Find where the given text appears and provide that cell's center as (x, y) coordinate. 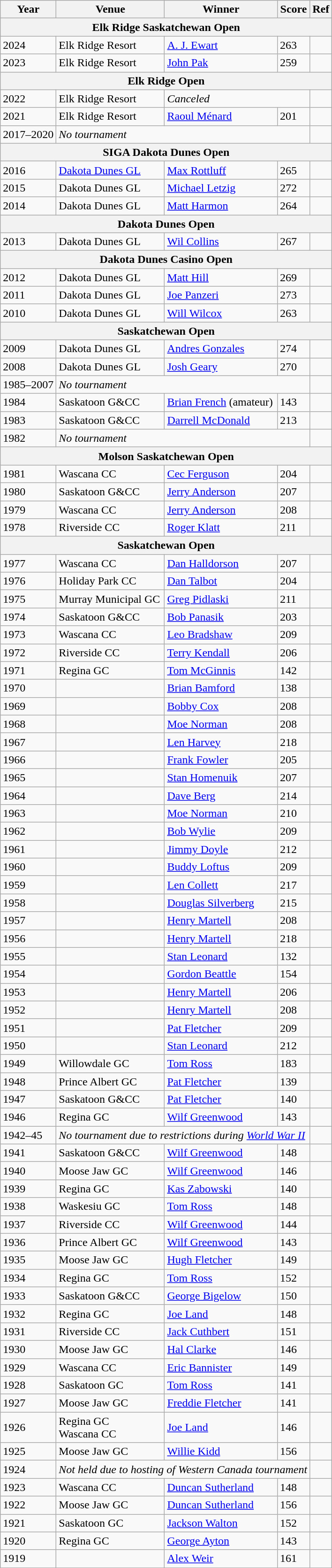
265 (294, 170)
Darrell McDonald (221, 420)
1922 (28, 1505)
2010 (28, 313)
1971 (28, 670)
1958 (28, 903)
2009 (28, 349)
264 (294, 206)
150 (294, 1296)
Brian Bamford (221, 688)
Murray Municipal GC (111, 599)
1959 (28, 885)
1984 (28, 402)
Len Collett (221, 885)
1968 (28, 724)
205 (294, 760)
1975 (28, 599)
Andres Gonzales (221, 349)
1974 (28, 617)
Dave Berg (221, 796)
273 (294, 295)
269 (294, 277)
Alex Weir (221, 1559)
2017–2020 (28, 134)
Jimmy Doyle (221, 849)
1953 (28, 992)
Regina GCWascana CC (111, 1427)
Will Wilcox (221, 313)
Dan Talbot (221, 581)
183 (294, 1063)
1931 (28, 1331)
Greg Pidlaski (221, 599)
1976 (28, 581)
2011 (28, 295)
1920 (28, 1541)
1942–45 (28, 1135)
2016 (28, 170)
Tom McGinnis (221, 670)
Cec Ferguson (221, 474)
No tournament due to restrictions during World War II (183, 1135)
1966 (28, 760)
2015 (28, 188)
George Bigelow (221, 1296)
Ref (321, 9)
272 (294, 188)
1919 (28, 1559)
Josh Geary (221, 367)
1962 (28, 831)
154 (294, 974)
Elk Ridge Open (166, 81)
1923 (28, 1487)
Molson Saskatchewan Open (166, 456)
Hal Clarke (221, 1349)
Terry Kendall (221, 653)
1963 (28, 814)
142 (294, 670)
1938 (28, 1207)
1961 (28, 849)
1934 (28, 1278)
138 (294, 688)
2024 (28, 45)
Len Harvey (221, 742)
Winner (221, 9)
Waskesiu GC (111, 1207)
1941 (28, 1153)
161 (294, 1559)
217 (294, 885)
1930 (28, 1349)
Matt Harmon (221, 206)
Dan Halldorson (221, 563)
1928 (28, 1385)
1957 (28, 921)
Holiday Park CC (111, 581)
Score (294, 9)
259 (294, 63)
Leo Bradshaw (221, 635)
Stan Homenuik (221, 777)
274 (294, 349)
1980 (28, 492)
1925 (28, 1452)
2022 (28, 99)
George Ayton (221, 1541)
1949 (28, 1063)
1950 (28, 1045)
Venue (111, 9)
1977 (28, 563)
2021 (28, 116)
1927 (28, 1403)
1955 (28, 956)
1979 (28, 509)
1965 (28, 777)
1939 (28, 1189)
Dakota Dunes Casino Open (166, 260)
Joe Panzeri (221, 295)
Brian French (amateur) (221, 402)
Bobby Cox (221, 706)
144 (294, 1224)
1933 (28, 1296)
John Pak (221, 63)
2014 (28, 206)
1924 (28, 1469)
1969 (28, 706)
Jack Cuthbert (221, 1331)
1956 (28, 938)
1946 (28, 1117)
1970 (28, 688)
1982 (28, 438)
1947 (28, 1099)
139 (294, 1081)
213 (294, 420)
1978 (28, 528)
203 (294, 617)
1964 (28, 796)
1948 (28, 1081)
Douglas Silverberg (221, 903)
1967 (28, 742)
270 (294, 367)
2012 (28, 277)
Dakota Dunes Open (166, 224)
Eric Bannister (221, 1368)
210 (294, 814)
1983 (28, 420)
214 (294, 796)
SIGA Dakota Dunes Open (166, 152)
Raoul Ménard (221, 116)
1929 (28, 1368)
2023 (28, 63)
Michael Letzig (221, 188)
1973 (28, 635)
1960 (28, 867)
132 (294, 956)
1954 (28, 974)
1926 (28, 1427)
215 (294, 903)
Canceled (237, 99)
Wil Collins (221, 242)
Not held due to hosting of Western Canada tournament (183, 1469)
Freddie Fletcher (221, 1403)
2013 (28, 242)
Willie Kidd (221, 1452)
1985–2007 (28, 384)
Buddy Loftus (221, 867)
2008 (28, 367)
1932 (28, 1314)
Kas Zabowski (221, 1189)
1921 (28, 1523)
201 (294, 116)
267 (294, 242)
Year (28, 9)
Elk Ridge Saskatchewan Open (166, 27)
Max Rottluff (221, 170)
1935 (28, 1260)
Bob Panasik (221, 617)
1936 (28, 1242)
Gordon Beattle (221, 974)
Roger Klatt (221, 528)
151 (294, 1331)
1937 (28, 1224)
Matt Hill (221, 277)
1952 (28, 1010)
A. J. Ewart (221, 45)
Jackson Walton (221, 1523)
Hugh Fletcher (221, 1260)
1972 (28, 653)
1951 (28, 1028)
Willowdale GC (111, 1063)
1981 (28, 474)
Frank Fowler (221, 760)
1940 (28, 1171)
Bob Wylie (221, 831)
